Search for the cell housing the specified text and yield its (x, y) center coordinate. 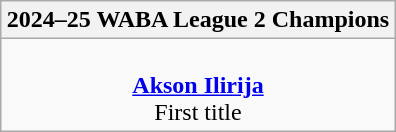
2024–25 WABA League 2 Champions (198, 20)
Akson IlirijaFirst title (198, 85)
